Detect which cell encompasses the target text, then output its (X, Y) center coordinate. 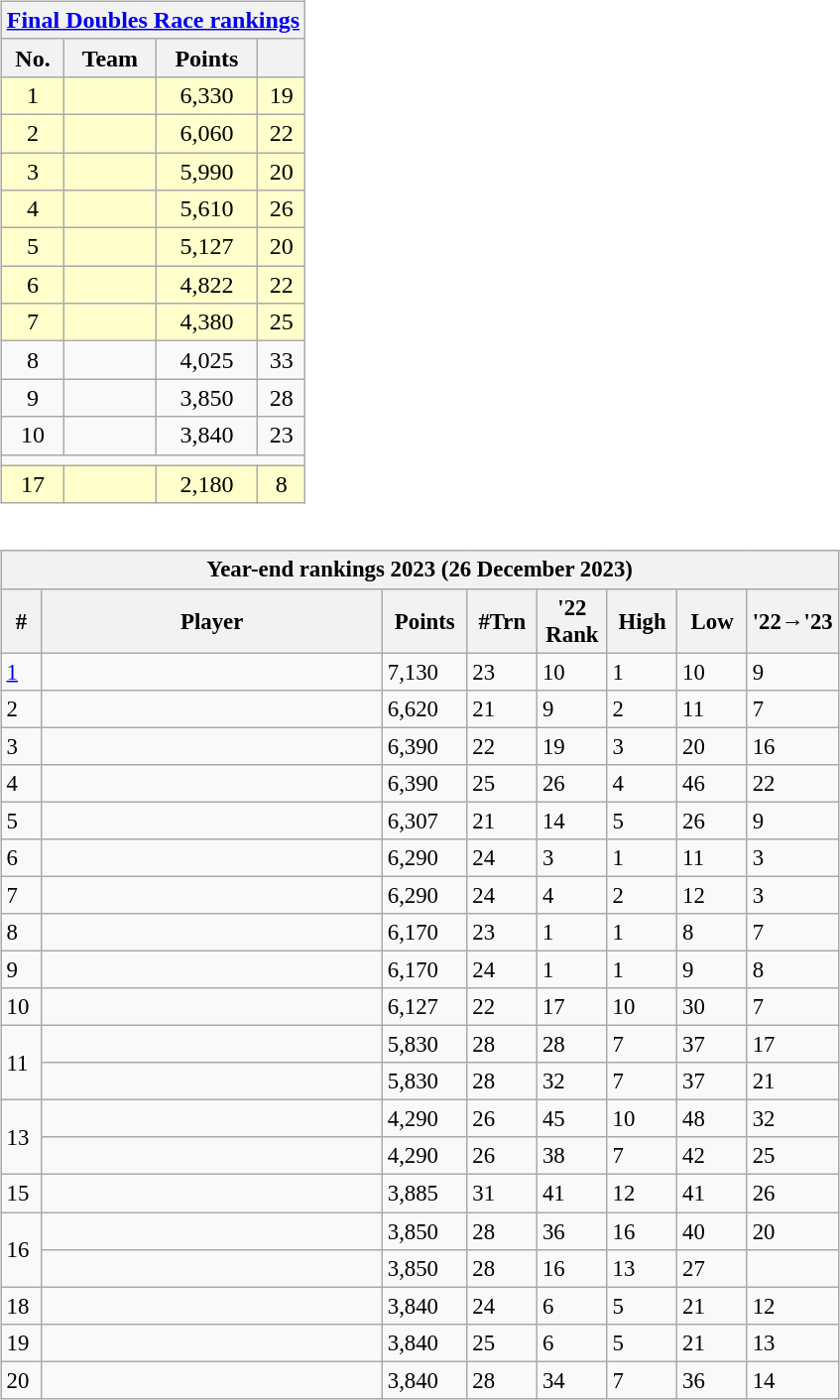
'22→'23 (792, 621)
38 (573, 1156)
Low (712, 621)
Final Doubles Race rankings (153, 20)
45 (573, 1119)
33 (282, 360)
5,990 (206, 172)
46 (712, 783)
30 (712, 1007)
40 (712, 1231)
#Trn (502, 621)
6,330 (206, 95)
48 (712, 1119)
4,025 (206, 360)
15 (22, 1194)
3,885 (424, 1194)
7,130 (424, 672)
2,180 (206, 484)
31 (502, 1194)
No. (32, 58)
6,060 (206, 133)
5,127 (206, 247)
4,822 (206, 285)
Year-end rankings 2023 (26 December 2023) (420, 570)
5,610 (206, 209)
Player (212, 621)
6,127 (424, 1007)
42 (712, 1156)
27 (712, 1268)
18 (22, 1306)
4,380 (206, 322)
34 (573, 1380)
'22 Rank (573, 621)
6,307 (424, 821)
# (22, 621)
High (643, 621)
6,620 (424, 708)
Team (110, 58)
